Identify which cell holds the provided text, then report its [x, y] central coordinate. 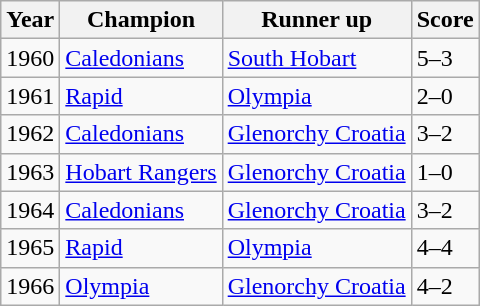
Year [30, 20]
Score [445, 20]
1963 [30, 172]
South Hobart [316, 58]
2–0 [445, 96]
1960 [30, 58]
1966 [30, 286]
1–0 [445, 172]
Hobart Rangers [141, 172]
Champion [141, 20]
1962 [30, 134]
1961 [30, 96]
Runner up [316, 20]
1964 [30, 210]
4–4 [445, 248]
5–3 [445, 58]
1965 [30, 248]
4–2 [445, 286]
